Search for the cell housing the specified text and yield its [x, y] center coordinate. 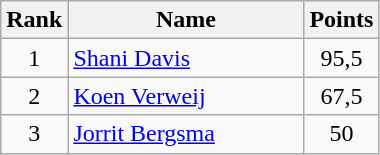
Points [342, 20]
95,5 [342, 58]
3 [34, 134]
2 [34, 96]
67,5 [342, 96]
Name [186, 20]
50 [342, 134]
Jorrit Bergsma [186, 134]
1 [34, 58]
Rank [34, 20]
Shani Davis [186, 58]
Koen Verweij [186, 96]
